Provide the (x, y) coordinate of the cell's center where the given text is located.  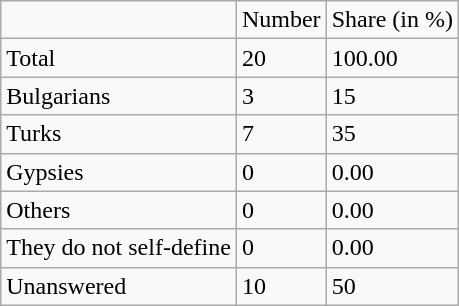
100.00 (392, 58)
Turks (119, 134)
They do not self-define (119, 248)
35 (392, 134)
Number (281, 20)
Unanswered (119, 286)
Total (119, 58)
50 (392, 286)
Share (in %) (392, 20)
15 (392, 96)
3 (281, 96)
10 (281, 286)
Others (119, 210)
7 (281, 134)
Bulgarians (119, 96)
20 (281, 58)
Gypsies (119, 172)
